Return [x, y] of the center of cell containing provided text 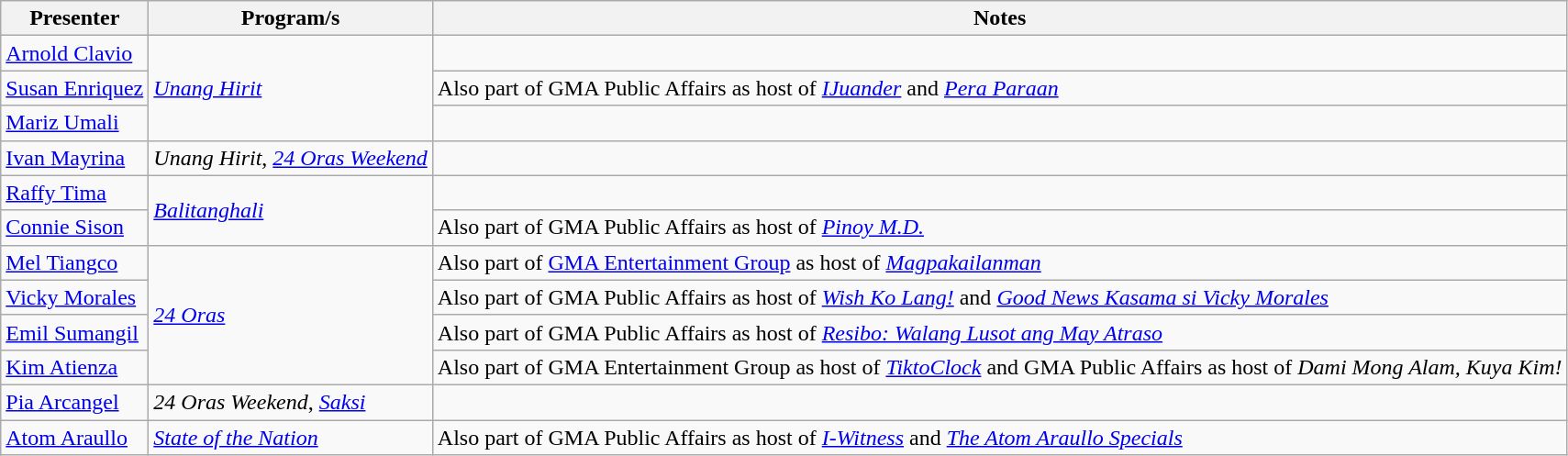
Ivan Mayrina [75, 158]
Susan Enriquez [75, 88]
24 Oras Weekend, Saksi [290, 402]
Also part of GMA Public Affairs as host of IJuander and Pera Paraan [1000, 88]
Raffy Tima [75, 193]
Arnold Clavio [75, 53]
Also part of GMA Entertainment Group as host of TiktoClock and GMA Public Affairs as host of Dami Mong Alam, Kuya Kim! [1000, 367]
Also part of GMA Public Affairs as host of I-Witness and The Atom Araullo Specials [1000, 438]
Mariz Umali [75, 123]
Emil Sumangil [75, 332]
Connie Sison [75, 228]
Also part of GMA Public Affairs as host of Resibo: Walang Lusot ang May Atraso [1000, 332]
Notes [1000, 18]
Mel Tiangco [75, 262]
Program/s [290, 18]
24 Oras [290, 315]
Also part of GMA Public Affairs as host of Pinoy M.D. [1000, 228]
Presenter [75, 18]
Also part of GMA Entertainment Group as host of Magpakailanman [1000, 262]
State of the Nation [290, 438]
Kim Atienza [75, 367]
Atom Araullo [75, 438]
Unang Hirit [290, 88]
Balitanghali [290, 210]
Pia Arcangel [75, 402]
Vicky Morales [75, 297]
Also part of GMA Public Affairs as host of Wish Ko Lang! and Good News Kasama si Vicky Morales [1000, 297]
Unang Hirit, 24 Oras Weekend [290, 158]
